Search for the cell housing the specified text and yield its (X, Y) center coordinate. 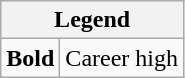
Bold (30, 58)
Career high (122, 58)
Legend (92, 20)
